Pinpoint the cell where the given text exists, returning its (x, y) midpoint coordinate. 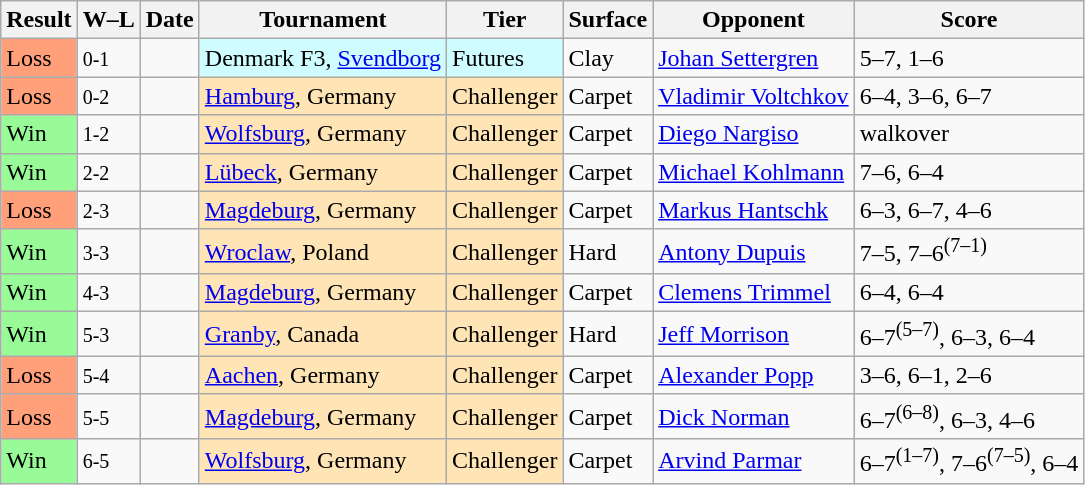
6–4, 6–4 (969, 293)
6–7(1–7), 7–6(7–5), 6–4 (969, 462)
Clay (608, 58)
Score (969, 20)
1-2 (108, 134)
Lübeck, Germany (322, 172)
Wroclaw, Poland (322, 252)
Johan Settergren (754, 58)
Aachen, Germany (322, 375)
Tournament (322, 20)
Antony Dupuis (754, 252)
walkover (969, 134)
Opponent (754, 20)
2-2 (108, 172)
Arvind Parmar (754, 462)
4-3 (108, 293)
6–7(5–7), 6–3, 6–4 (969, 334)
Hamburg, Germany (322, 96)
Clemens Trimmel (754, 293)
6–7(6–8), 6–3, 4–6 (969, 416)
5-3 (108, 334)
7–6, 6–4 (969, 172)
0-2 (108, 96)
Alexander Popp (754, 375)
Diego Nargiso (754, 134)
2-3 (108, 210)
Tier (505, 20)
0-1 (108, 58)
Dick Norman (754, 416)
5-5 (108, 416)
Markus Hantschk (754, 210)
Surface (608, 20)
Result (39, 20)
6–4, 3–6, 6–7 (969, 96)
W–L (108, 20)
Denmark F3, Svendborg (322, 58)
6–3, 6–7, 4–6 (969, 210)
5–7, 1–6 (969, 58)
6-5 (108, 462)
5-4 (108, 375)
Vladimir Voltchkov (754, 96)
Michael Kohlmann (754, 172)
Futures (505, 58)
3-3 (108, 252)
Jeff Morrison (754, 334)
7–5, 7–6(7–1) (969, 252)
3–6, 6–1, 2–6 (969, 375)
Granby, Canada (322, 334)
Date (170, 20)
